Return the [X, Y] coordinate for the center point of the cell that contains the specified text.  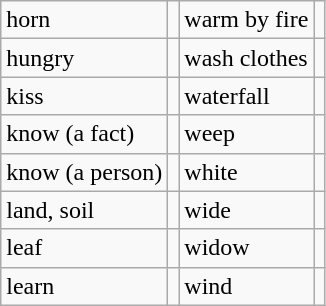
learn [84, 286]
wide [246, 210]
white [246, 172]
land, soil [84, 210]
hungry [84, 58]
wind [246, 286]
widow [246, 248]
waterfall [246, 96]
warm by fire [246, 20]
wash clothes [246, 58]
leaf [84, 248]
know (a person) [84, 172]
weep [246, 134]
know (a fact) [84, 134]
horn [84, 20]
kiss [84, 96]
